Return the (X, Y) coordinate for the center point of the cell that contains the specified text.  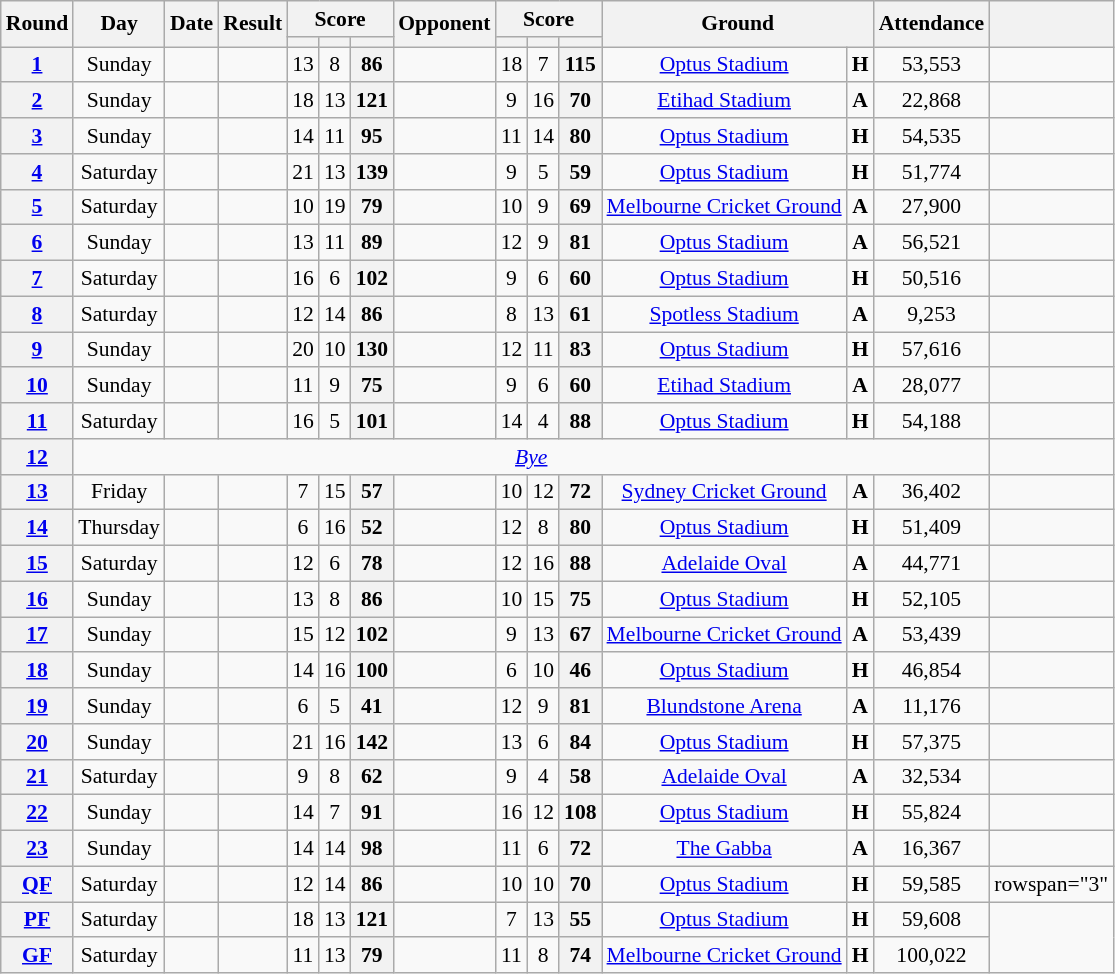
Blundstone Arena (724, 706)
Ground (738, 24)
98 (372, 849)
PF (38, 920)
101 (372, 421)
16,367 (932, 849)
53,439 (932, 635)
52 (372, 528)
22,868 (932, 101)
108 (580, 813)
55,824 (932, 813)
Date (192, 24)
55 (580, 920)
139 (372, 172)
57 (372, 492)
32,534 (932, 777)
Day (119, 24)
11,176 (932, 706)
The Gabba (724, 849)
83 (580, 350)
67 (580, 635)
22 (38, 813)
142 (372, 742)
Round (38, 24)
9,253 (932, 314)
95 (372, 136)
59 (580, 172)
50,516 (932, 279)
GF (38, 956)
27,900 (932, 207)
57,375 (932, 742)
91 (372, 813)
115 (580, 65)
61 (580, 314)
74 (580, 956)
rowspan="3" (1051, 884)
28,077 (932, 386)
56,521 (932, 243)
Friday (119, 492)
41 (372, 706)
46,854 (932, 671)
1 (38, 65)
46 (580, 671)
100,022 (932, 956)
51,774 (932, 172)
52,105 (932, 599)
54,535 (932, 136)
59,608 (932, 920)
130 (372, 350)
23 (38, 849)
Spotless Stadium (724, 314)
57,616 (932, 350)
78 (372, 564)
36,402 (932, 492)
69 (580, 207)
53,553 (932, 65)
62 (372, 777)
Opponent (444, 24)
2 (38, 101)
100 (372, 671)
58 (580, 777)
Bye (531, 457)
Sydney Cricket Ground (724, 492)
84 (580, 742)
89 (372, 243)
Result (252, 24)
54,188 (932, 421)
44,771 (932, 564)
Attendance (932, 24)
3 (38, 136)
51,409 (932, 528)
17 (38, 635)
QF (38, 884)
Thursday (119, 528)
59,585 (932, 884)
